Provide the (X, Y) coordinate of the cell's center where the given text is located.  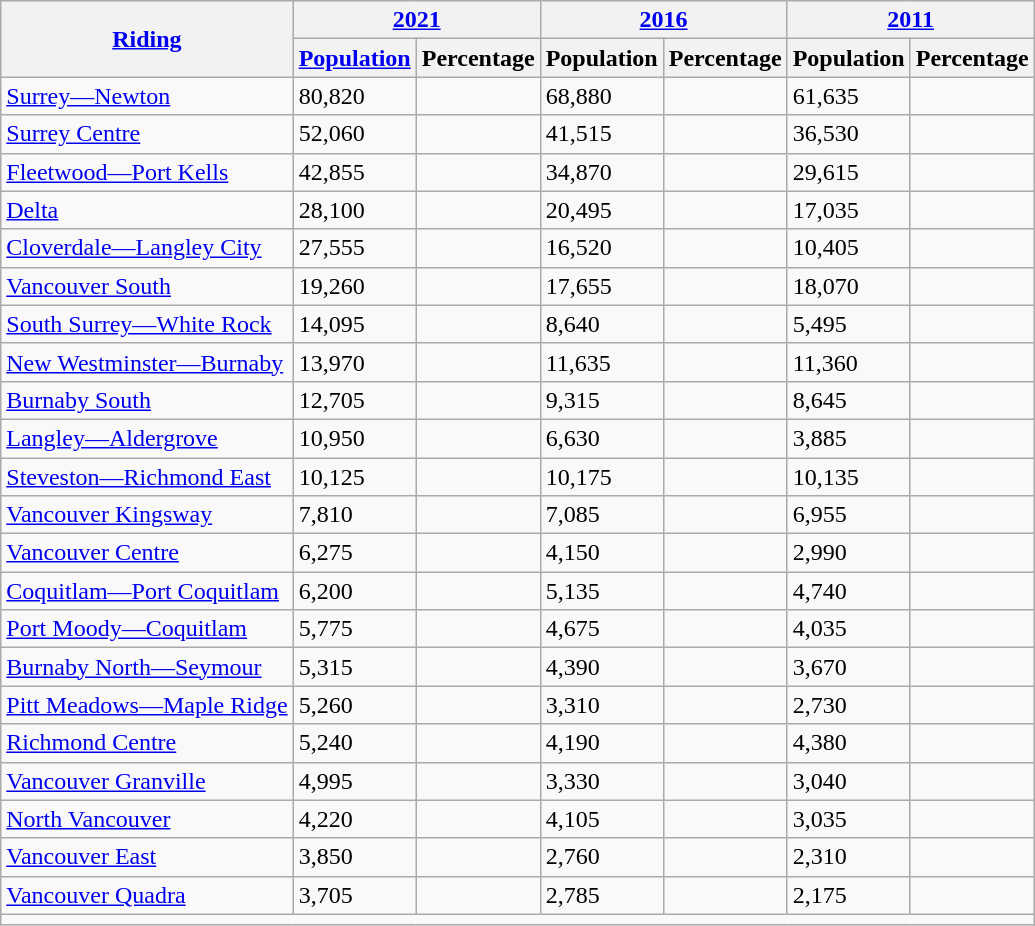
3,885 (848, 438)
Langley—Aldergrove (147, 438)
Vancouver Kingsway (147, 515)
2,310 (848, 857)
7,810 (354, 515)
28,100 (354, 210)
13,970 (354, 362)
North Vancouver (147, 819)
Steveston—Richmond East (147, 477)
20,495 (602, 210)
4,380 (848, 743)
61,635 (848, 96)
2,785 (602, 895)
4,105 (602, 819)
4,675 (602, 629)
16,520 (602, 248)
Vancouver East (147, 857)
5,495 (848, 324)
4,035 (848, 629)
3,705 (354, 895)
Delta (147, 210)
Riding (147, 39)
3,330 (602, 781)
68,880 (602, 96)
4,150 (602, 553)
14,095 (354, 324)
6,630 (602, 438)
Vancouver Centre (147, 553)
2011 (910, 20)
New Westminster—Burnaby (147, 362)
4,190 (602, 743)
Pitt Meadows—Maple Ridge (147, 705)
Cloverdale—Langley City (147, 248)
19,260 (354, 286)
17,655 (602, 286)
41,515 (602, 134)
2,760 (602, 857)
8,640 (602, 324)
Burnaby South (147, 400)
8,645 (848, 400)
4,995 (354, 781)
Surrey Centre (147, 134)
Richmond Centre (147, 743)
Coquitlam—Port Coquitlam (147, 591)
2,175 (848, 895)
4,740 (848, 591)
10,125 (354, 477)
3,670 (848, 667)
5,260 (354, 705)
52,060 (354, 134)
4,220 (354, 819)
42,855 (354, 172)
7,085 (602, 515)
Fleetwood—Port Kells (147, 172)
South Surrey—White Rock (147, 324)
5,315 (354, 667)
34,870 (602, 172)
3,850 (354, 857)
10,405 (848, 248)
10,135 (848, 477)
Port Moody—Coquitlam (147, 629)
10,175 (602, 477)
5,240 (354, 743)
4,390 (602, 667)
5,135 (602, 591)
11,635 (602, 362)
36,530 (848, 134)
9,315 (602, 400)
2016 (664, 20)
3,310 (602, 705)
3,040 (848, 781)
27,555 (354, 248)
10,950 (354, 438)
6,200 (354, 591)
80,820 (354, 96)
2021 (416, 20)
12,705 (354, 400)
Vancouver Quadra (147, 895)
2,990 (848, 553)
11,360 (848, 362)
Vancouver South (147, 286)
29,615 (848, 172)
2,730 (848, 705)
5,775 (354, 629)
3,035 (848, 819)
6,955 (848, 515)
Burnaby North—Seymour (147, 667)
17,035 (848, 210)
Vancouver Granville (147, 781)
Surrey—Newton (147, 96)
18,070 (848, 286)
6,275 (354, 553)
